Scan for the cell matching the given text and deliver its [X, Y] coordinate at center. 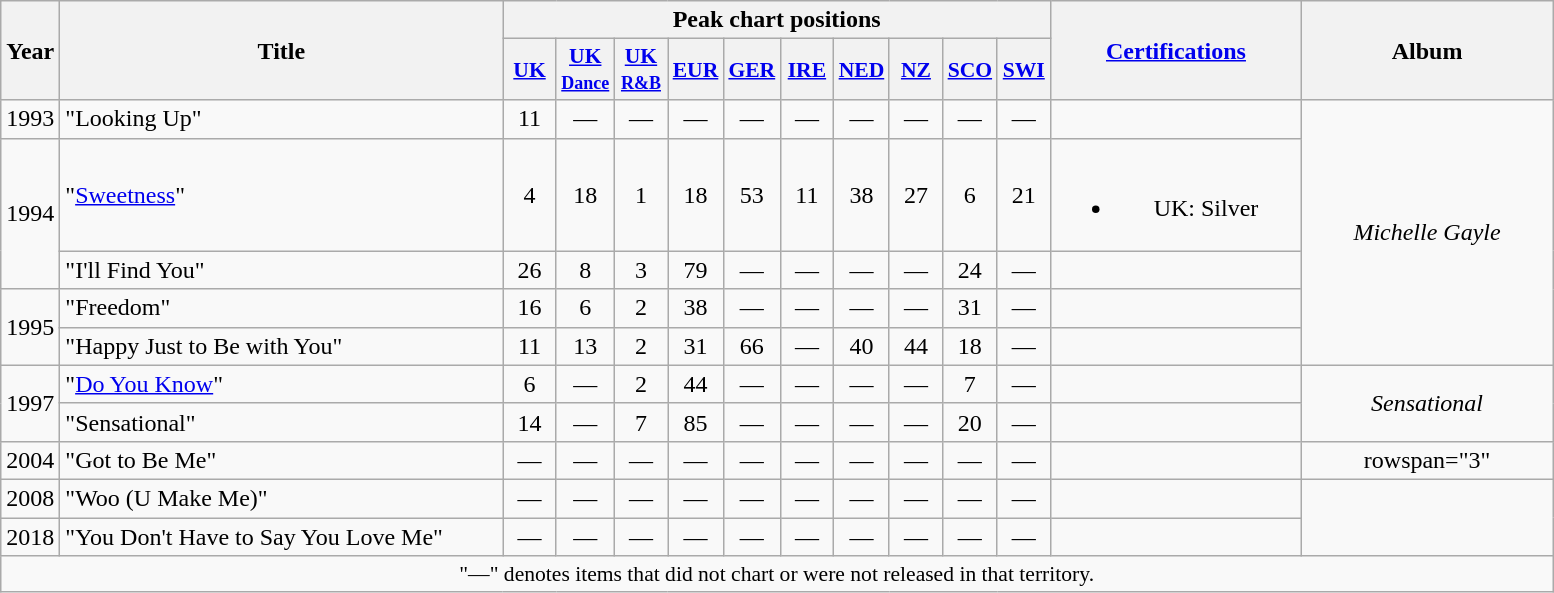
Certifications [1176, 50]
1994 [30, 214]
Peak chart positions [777, 20]
"Woo (U Make Me)" [282, 498]
2018 [30, 537]
66 [752, 346]
"Got to Be Me" [282, 460]
1997 [30, 403]
NZ [916, 70]
UKR&B [640, 70]
21 [1024, 194]
53 [752, 194]
24 [970, 270]
UK [530, 70]
GER [752, 70]
EUR [696, 70]
40 [862, 346]
3 [640, 270]
85 [696, 422]
SWI [1024, 70]
UK: Silver [1176, 194]
2008 [30, 498]
"—" denotes items that did not chart or were not released in that territory. [777, 574]
"Happy Just to Be with You" [282, 346]
16 [530, 308]
Album [1428, 50]
79 [696, 270]
4 [530, 194]
Year [30, 50]
26 [530, 270]
20 [970, 422]
2004 [30, 460]
NED [862, 70]
Title [282, 50]
Michelle Gayle [1428, 232]
rowspan="3" [1428, 460]
"Sensational" [282, 422]
"Freedom" [282, 308]
Sensational [1428, 403]
13 [585, 346]
1993 [30, 119]
14 [530, 422]
"Do You Know" [282, 384]
8 [585, 270]
"Sweetness" [282, 194]
27 [916, 194]
SCO [970, 70]
1995 [30, 327]
"I'll Find You" [282, 270]
1 [640, 194]
UKDance [585, 70]
IRE [806, 70]
"Looking Up" [282, 119]
"You Don't Have to Say You Love Me" [282, 537]
